Search for the cell housing the specified text and yield its (X, Y) center coordinate. 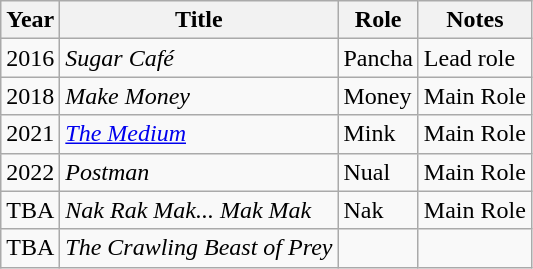
The Medium (199, 134)
2022 (30, 172)
2021 (30, 134)
Notes (474, 20)
Nak Rak Mak... Mak Mak (199, 210)
2016 (30, 58)
The Crawling Beast of Prey (199, 248)
Postman (199, 172)
Mink (378, 134)
Sugar Café (199, 58)
Make Money (199, 96)
Lead role (474, 58)
Year (30, 20)
Pancha (378, 58)
Money (378, 96)
Nak (378, 210)
Role (378, 20)
Title (199, 20)
Nual (378, 172)
2018 (30, 96)
